Return the (x, y) coordinate for the center point of the cell that contains the specified text.  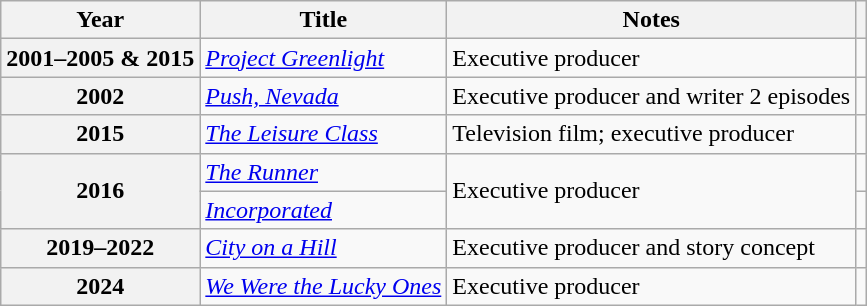
2019–2022 (100, 248)
The Leisure Class (324, 134)
Notes (652, 20)
City on a Hill (324, 248)
2001–2005 & 2015 (100, 58)
2002 (100, 96)
Executive producer and writer 2 episodes (652, 96)
Title (324, 20)
2016 (100, 191)
Project Greenlight (324, 58)
Year (100, 20)
We Were the Lucky Ones (324, 286)
The Runner (324, 172)
2024 (100, 286)
Push, Nevada (324, 96)
Executive producer and story concept (652, 248)
2015 (100, 134)
Incorporated (324, 210)
Television film; executive producer (652, 134)
